Find where the given text appears and provide that cell's center as (X, Y) coordinate. 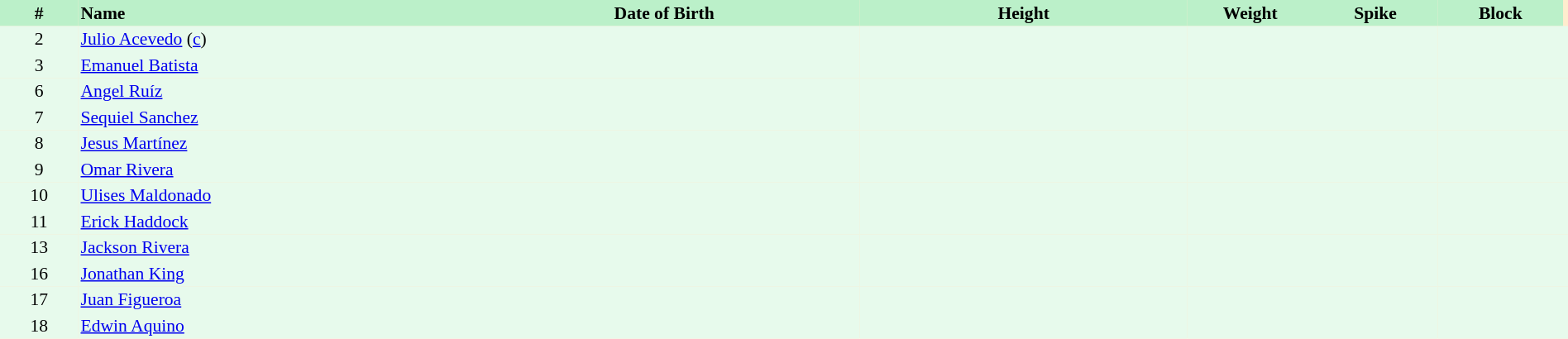
18 (39, 326)
Omar Rivera (273, 169)
Erick Haddock (273, 222)
16 (39, 274)
Sequiel Sanchez (273, 117)
9 (39, 169)
Angel Ruíz (273, 91)
Emanuel Batista (273, 65)
Edwin Aquino (273, 326)
Spike (1374, 13)
2 (39, 40)
7 (39, 117)
10 (39, 195)
11 (39, 222)
Ulises Maldonado (273, 195)
3 (39, 65)
Julio Acevedo (c) (273, 40)
# (39, 13)
Jackson Rivera (273, 248)
8 (39, 144)
17 (39, 299)
Jonathan King (273, 274)
Block (1500, 13)
Weight (1250, 13)
Date of Birth (664, 13)
Jesus Martínez (273, 144)
Height (1024, 13)
6 (39, 91)
Juan Figueroa (273, 299)
13 (39, 248)
Name (273, 13)
